Scan for the cell matching the given text and deliver its [X, Y] coordinate at center. 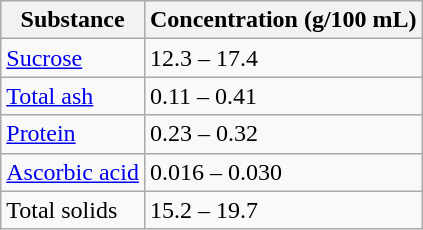
0.23 – 0.32 [283, 134]
15.2 – 19.7 [283, 210]
0.016 – 0.030 [283, 172]
Sucrose [73, 58]
Ascorbic acid [73, 172]
Total ash [73, 96]
12.3 – 17.4 [283, 58]
0.11 – 0.41 [283, 96]
Substance [73, 20]
Total solids [73, 210]
Protein [73, 134]
Concentration (g/100 mL) [283, 20]
